Capture the cell that displays the provided text and extract its [X, Y] central coordinate. 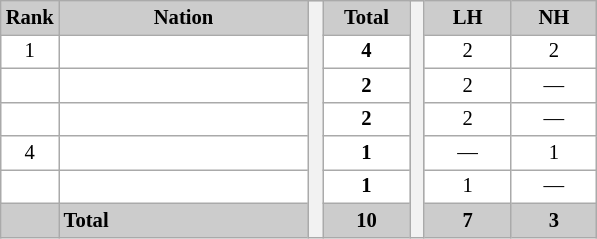
LH [467, 17]
NH [554, 17]
Rank [30, 17]
3 [554, 220]
Nation [184, 17]
10 [366, 220]
7 [467, 220]
